From the cell containing the given text, extract its center point as (X, Y) coordinate. 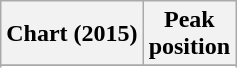
Peakposition (189, 34)
Chart (2015) (72, 34)
